Return the [x, y] coordinate for the center point of the cell that contains the specified text.  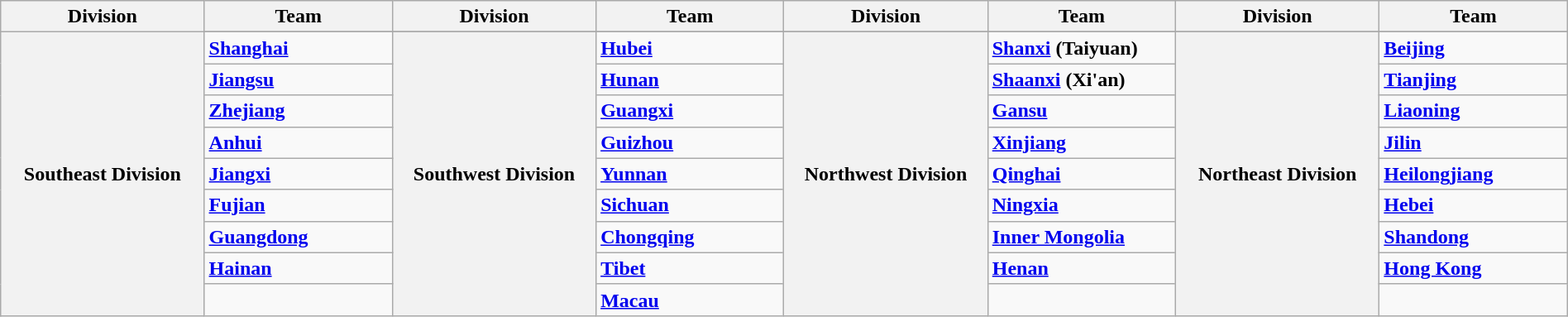
Shanxi (Taiyuan) [1082, 48]
Hubei [690, 48]
Hunan [690, 79]
Heilongjiang [1474, 174]
Qinghai [1082, 174]
Shandong [1474, 237]
Yunnan [690, 174]
Tianjing [1474, 79]
Sichuan [690, 205]
Jilin [1474, 142]
Jiangxi [298, 174]
Liaoning [1474, 111]
Gansu [1082, 111]
Henan [1082, 268]
Jiangsu [298, 79]
Guizhou [690, 142]
Hong Kong [1474, 268]
Hainan [298, 268]
Shanghai [298, 48]
Northwest Division [886, 174]
Fujian [298, 205]
Xinjiang [1082, 142]
Southeast Division [103, 174]
Southwest Division [494, 174]
Guangdong [298, 237]
Ningxia [1082, 205]
Guangxi [690, 111]
Beijing [1474, 48]
Hebei [1474, 205]
Tibet [690, 268]
Zhejiang [298, 111]
Macau [690, 300]
Inner Mongolia [1082, 237]
Shaanxi (Xi'an) [1082, 79]
Northeast Division [1278, 174]
Anhui [298, 142]
Chongqing [690, 237]
